Provide the (X, Y) coordinate of the cell's center where the given text is located.  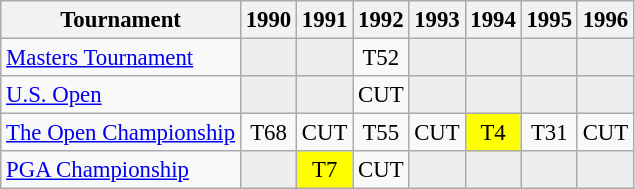
T68 (268, 133)
1996 (605, 20)
T55 (381, 133)
1992 (381, 20)
Tournament (121, 20)
T7 (325, 170)
1994 (493, 20)
T4 (493, 133)
1991 (325, 20)
Masters Tournament (121, 58)
1995 (549, 20)
1990 (268, 20)
1993 (437, 20)
PGA Championship (121, 170)
The Open Championship (121, 133)
T52 (381, 58)
U.S. Open (121, 95)
T31 (549, 133)
